Find where the given text appears and provide that cell's center as [x, y] coordinate. 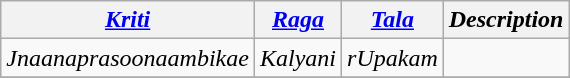
Description [506, 20]
Kriti [128, 20]
Jnaanaprasoonaambikae [128, 58]
Kalyani [298, 58]
Tala [393, 20]
Raga [298, 20]
rUpakam [393, 58]
